Find where the given text appears and provide that cell's center as [X, Y] coordinate. 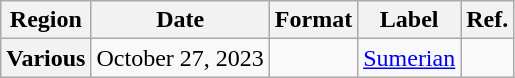
Ref. [488, 20]
Format [313, 20]
Various [46, 58]
Label [410, 20]
Region [46, 20]
Date [180, 20]
October 27, 2023 [180, 58]
Sumerian [410, 58]
